Identify which cell holds the provided text, then report its [x, y] central coordinate. 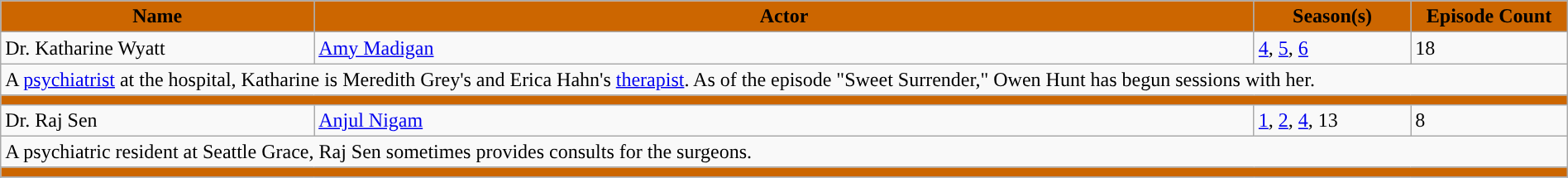
A psychiatric resident at Seattle Grace, Raj Sen sometimes provides consults for the surgeons. [784, 152]
8 [1489, 120]
Name [157, 17]
18 [1489, 48]
Episode Count [1489, 17]
Amy Madigan [784, 48]
Anjul Nigam [784, 120]
1, 2, 4, 13 [1331, 120]
4, 5, 6 [1331, 48]
Dr. Katharine Wyatt [157, 48]
Season(s) [1331, 17]
Actor [784, 17]
Dr. Raj Sen [157, 120]
